Pinpoint the cell where the given text exists, returning its [x, y] midpoint coordinate. 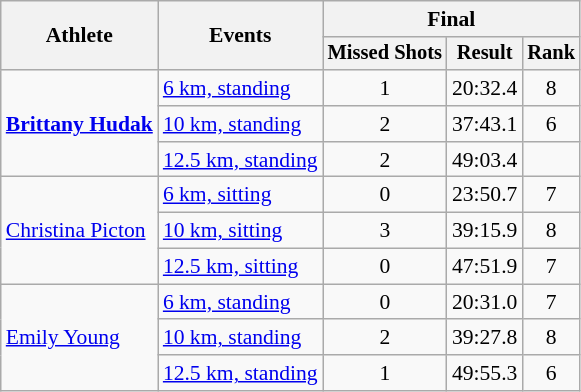
23:50.7 [484, 195]
12.5 km, sitting [240, 267]
Emily Young [80, 338]
Brittany Hudak [80, 124]
Rank [551, 54]
Final [452, 19]
39:15.9 [484, 231]
Missed Shots [385, 54]
49:55.3 [484, 373]
3 [385, 231]
Result [484, 54]
6 km, sitting [240, 195]
Events [240, 36]
Athlete [80, 36]
20:31.0 [484, 302]
Christina Picton [80, 230]
49:03.4 [484, 160]
47:51.9 [484, 267]
37:43.1 [484, 124]
10 km, sitting [240, 231]
39:27.8 [484, 338]
20:32.4 [484, 88]
